Find where the given text appears and provide that cell's center as [X, Y] coordinate. 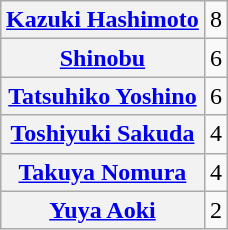
Takuya Nomura [103, 172]
Tatsuhiko Yoshino [103, 96]
Toshiyuki Sakuda [103, 134]
Kazuki Hashimoto [103, 20]
2 [216, 210]
Shinobu [103, 58]
Yuya Aoki [103, 210]
8 [216, 20]
